Find where the given text appears and provide that cell's center as [x, y] coordinate. 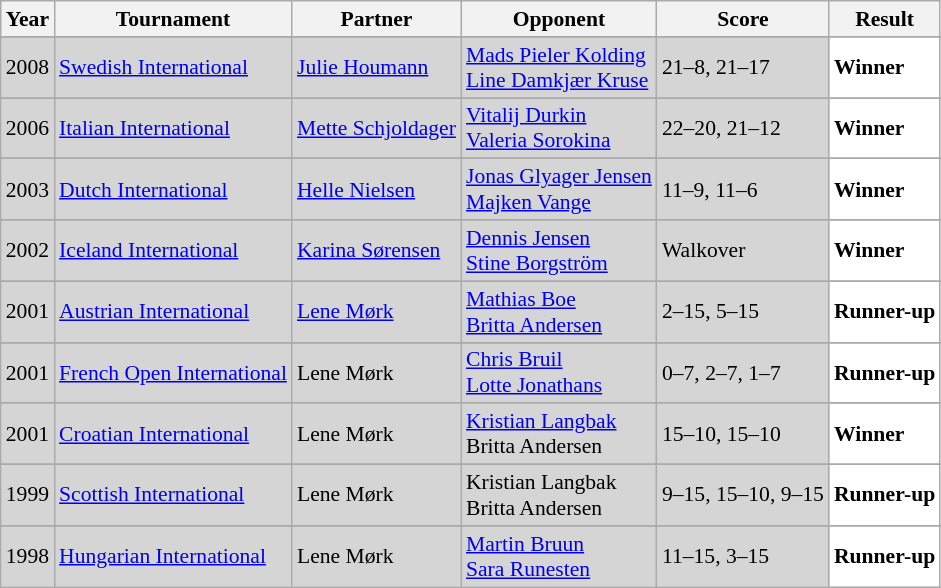
Partner [376, 19]
Italian International [173, 128]
2008 [28, 68]
Walkover [743, 250]
Julie Houmann [376, 68]
Tournament [173, 19]
2003 [28, 190]
Iceland International [173, 250]
French Open International [173, 372]
Dutch International [173, 190]
Mette Schjoldager [376, 128]
Scottish International [173, 496]
Croatian International [173, 434]
15–10, 15–10 [743, 434]
0–7, 2–7, 1–7 [743, 372]
21–8, 21–17 [743, 68]
Mathias Boe Britta Andersen [559, 312]
Mads Pieler Kolding Line Damkjær Kruse [559, 68]
Vitalij Durkin Valeria Sorokina [559, 128]
Jonas Glyager Jensen Majken Vange [559, 190]
Swedish International [173, 68]
Dennis Jensen Stine Borgström [559, 250]
11–15, 3–15 [743, 556]
Opponent [559, 19]
Result [884, 19]
Karina Sørensen [376, 250]
22–20, 21–12 [743, 128]
1999 [28, 496]
9–15, 15–10, 9–15 [743, 496]
Chris Bruil Lotte Jonathans [559, 372]
Year [28, 19]
Score [743, 19]
2002 [28, 250]
Helle Nielsen [376, 190]
2–15, 5–15 [743, 312]
Martin Bruun Sara Runesten [559, 556]
2006 [28, 128]
11–9, 11–6 [743, 190]
Austrian International [173, 312]
Hungarian International [173, 556]
1998 [28, 556]
